Return the (X, Y) coordinate for the center point of the cell that contains the specified text.  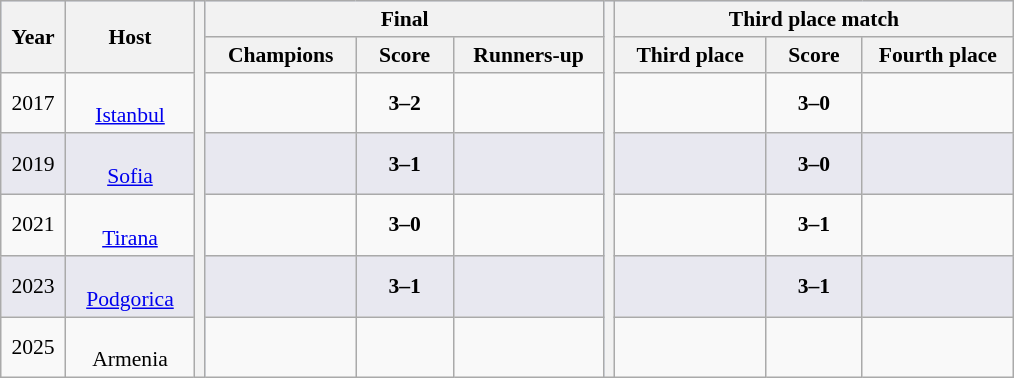
Istanbul (130, 102)
2025 (34, 348)
Sofia (130, 164)
Year (34, 36)
Host (130, 36)
2021 (34, 226)
Armenia (130, 348)
Final (404, 19)
Tirana (130, 226)
Fourth place (938, 55)
2019 (34, 164)
Third place match (814, 19)
Podgorica (130, 286)
3–2 (404, 102)
Third place (690, 55)
2023 (34, 286)
2017 (34, 102)
Runners-up (528, 55)
Champions (280, 55)
